Return (x, y) of the center of cell containing provided text 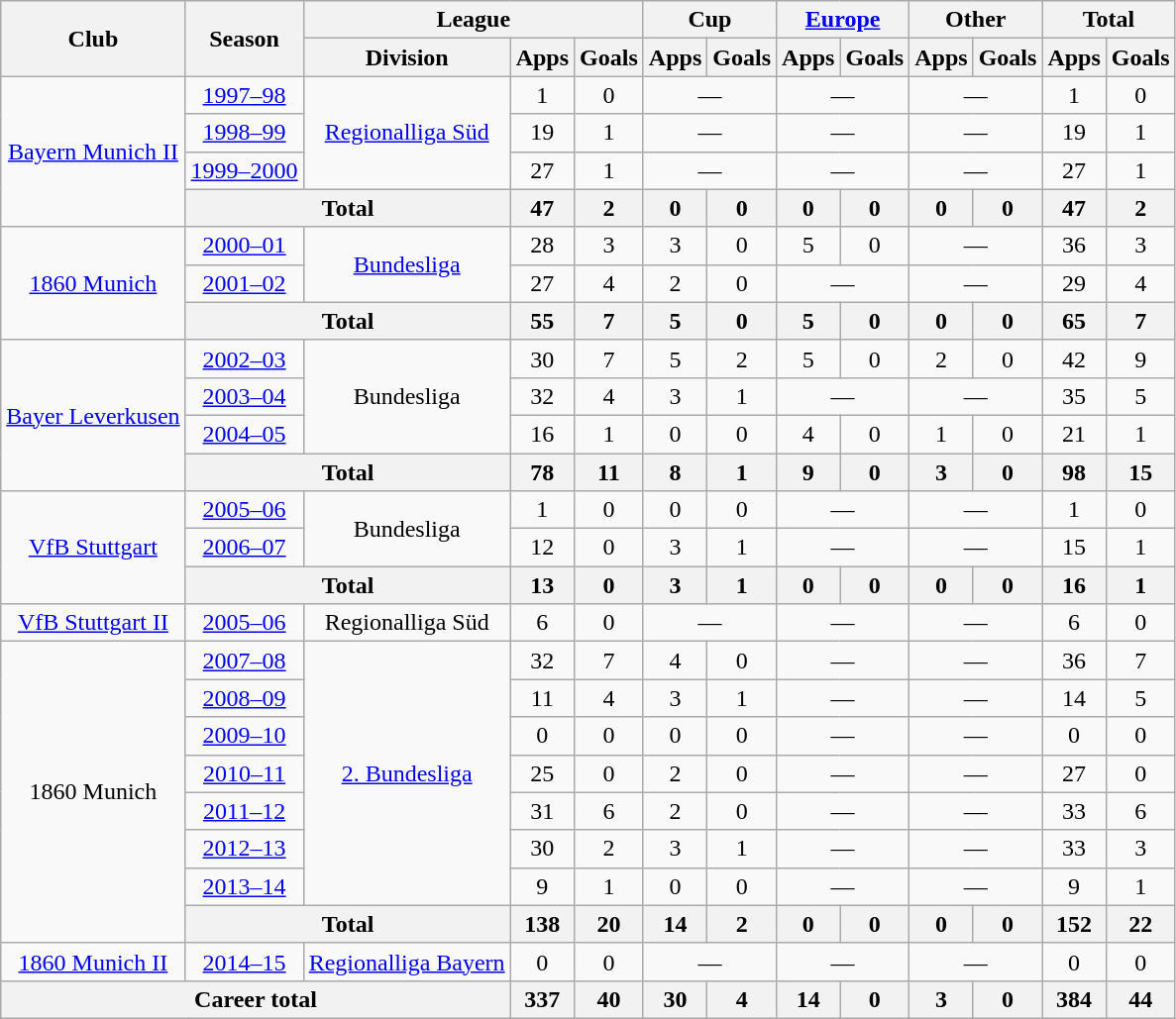
1999–2000 (244, 170)
29 (1074, 283)
337 (542, 999)
Club (93, 39)
2001–02 (244, 283)
2014–15 (244, 962)
2012–13 (244, 849)
2006–07 (244, 548)
98 (1074, 472)
8 (675, 472)
40 (609, 999)
2. Bundesliga (406, 773)
2003–04 (244, 396)
2002–03 (244, 358)
Regionalliga Bayern (406, 962)
384 (1074, 999)
VfB Stuttgart II (93, 623)
Other (976, 20)
VfB Stuttgart (93, 548)
22 (1140, 924)
2007–08 (244, 661)
2011–12 (244, 811)
1998–99 (244, 133)
Division (406, 57)
31 (542, 811)
Career total (256, 999)
Bayern Munich II (93, 152)
152 (1074, 924)
Season (244, 39)
78 (542, 472)
1860 Munich II (93, 962)
Cup (709, 20)
13 (542, 585)
21 (1074, 434)
2009–10 (244, 736)
42 (1074, 358)
2010–11 (244, 773)
138 (542, 924)
20 (609, 924)
League (474, 20)
65 (1074, 321)
Bayer Leverkusen (93, 415)
25 (542, 773)
1997–98 (244, 95)
55 (542, 321)
2004–05 (244, 434)
35 (1074, 396)
Europe (843, 20)
44 (1140, 999)
2008–09 (244, 698)
28 (542, 246)
2000–01 (244, 246)
2013–14 (244, 886)
12 (542, 548)
